Locate the cell with the specified text and output its [x, y] center coordinate. 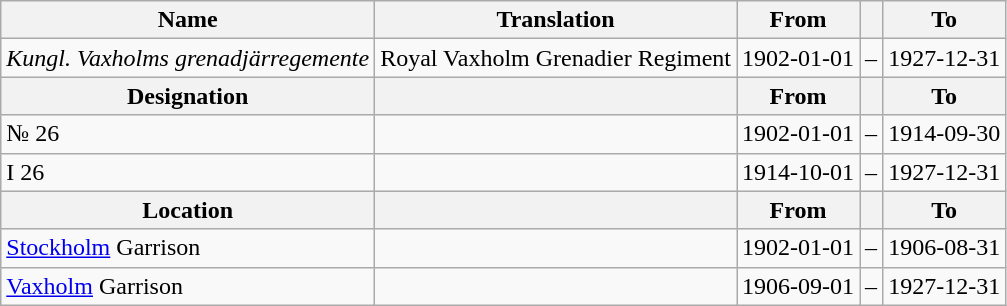
Translation [556, 20]
Royal Vaxholm Grenadier Regiment [556, 58]
I 26 [188, 172]
Kungl. Vaxholms grenadjärregemente [188, 58]
№ 26 [188, 134]
Location [188, 210]
1906-08-31 [944, 248]
1914-09-30 [944, 134]
1914-10-01 [798, 172]
Vaxholm Garrison [188, 286]
Name [188, 20]
Stockholm Garrison [188, 248]
1906-09-01 [798, 286]
Designation [188, 96]
